Detect which cell encompasses the target text, then output its (X, Y) center coordinate. 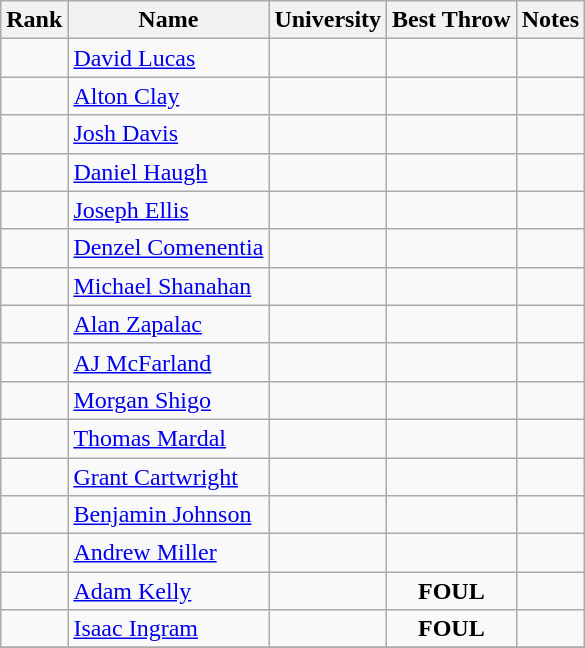
David Lucas (168, 58)
Thomas Mardal (168, 438)
Best Throw (452, 20)
Benjamin Johnson (168, 515)
Alton Clay (168, 96)
Rank (34, 20)
Denzel Comenentia (168, 248)
Notes (550, 20)
Morgan Shigo (168, 400)
Adam Kelly (168, 591)
Alan Zapalac (168, 324)
Andrew Miller (168, 553)
Isaac Ingram (168, 629)
Josh Davis (168, 134)
AJ McFarland (168, 362)
Michael Shanahan (168, 286)
Name (168, 20)
Grant Cartwright (168, 477)
Daniel Haugh (168, 172)
University (328, 20)
Joseph Ellis (168, 210)
